Locate the cell with the specified text and output its [x, y] center coordinate. 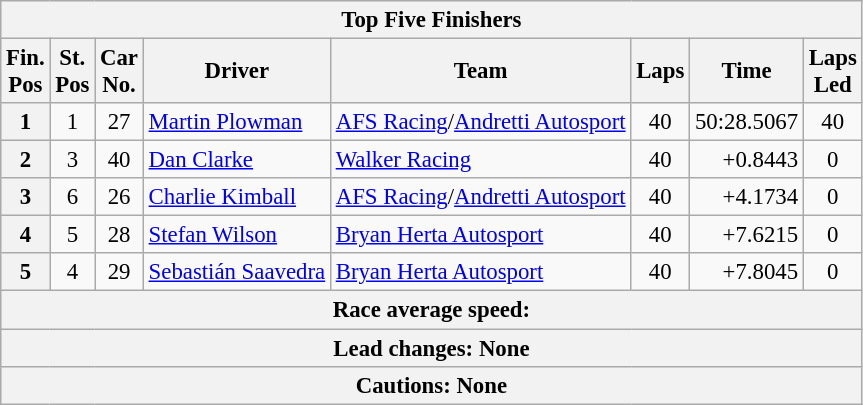
Stefan Wilson [236, 235]
Team [480, 72]
Sebastián Saavedra [236, 273]
Charlie Kimball [236, 197]
Martin Plowman [236, 122]
28 [120, 235]
29 [120, 273]
Driver [236, 72]
CarNo. [120, 72]
2 [26, 160]
+7.6215 [747, 235]
6 [72, 197]
Top Five Finishers [432, 20]
26 [120, 197]
Race average speed: [432, 310]
St.Pos [72, 72]
+4.1734 [747, 197]
50:28.5067 [747, 122]
+0.8443 [747, 160]
27 [120, 122]
LapsLed [832, 72]
Walker Racing [480, 160]
+7.8045 [747, 273]
Lead changes: None [432, 348]
Fin.Pos [26, 72]
Dan Clarke [236, 160]
Laps [660, 72]
Cautions: None [432, 385]
Time [747, 72]
